Determine the [x, y] coordinate at the center of the cell enclosing the given text.  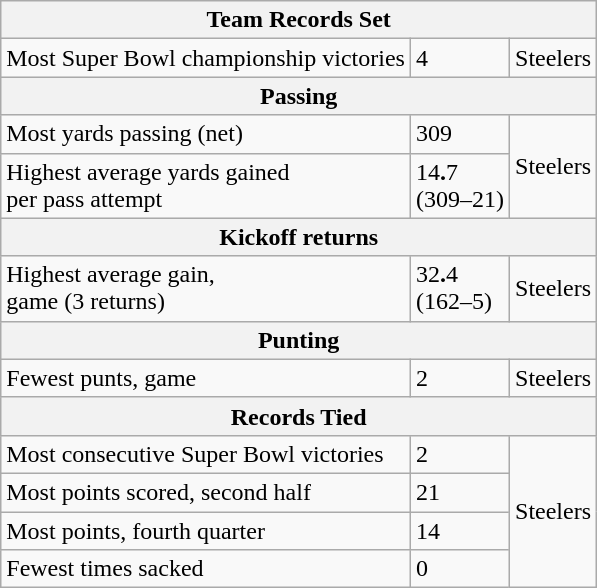
21 [460, 492]
14 [460, 531]
Highest average yards gained per pass attempt [206, 186]
Highest average gain, game (3 returns) [206, 288]
4 [460, 58]
32.4 (162–5) [460, 288]
Fewest times sacked [206, 569]
14.7(309–21) [460, 186]
Team Records Set [299, 20]
0 [460, 569]
Punting [299, 340]
Most consecutive Super Bowl victories [206, 454]
Most points, fourth quarter [206, 531]
Most points scored, second half [206, 492]
Records Tied [299, 416]
Fewest punts, game [206, 378]
Passing [299, 96]
Most yards passing (net) [206, 134]
Kickoff returns [299, 237]
Most Super Bowl championship victories [206, 58]
309 [460, 134]
